Provide the (x, y) coordinate of the cell's center where the given text is located.  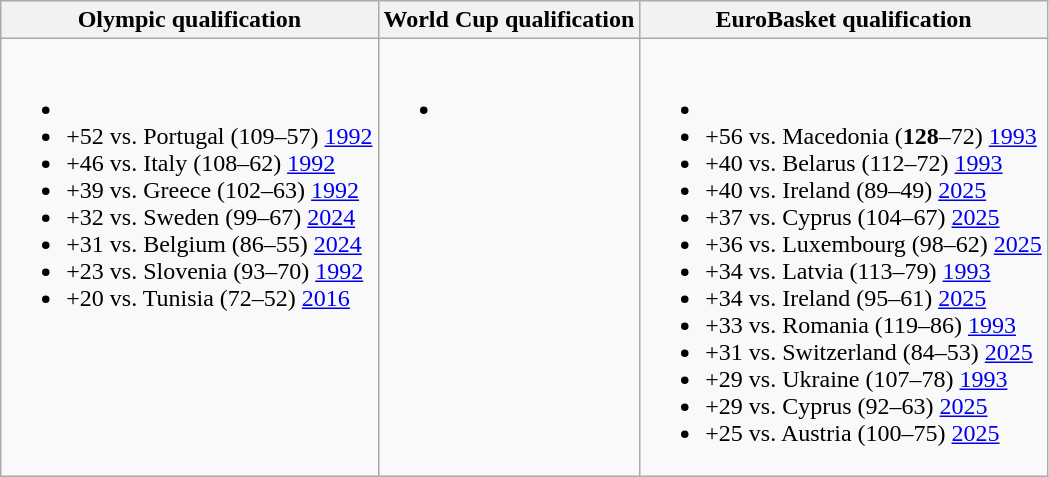
World Cup qualification (509, 20)
Olympic qualification (190, 20)
EuroBasket qualification (844, 20)
